Identify which cell holds the provided text, then report its (x, y) central coordinate. 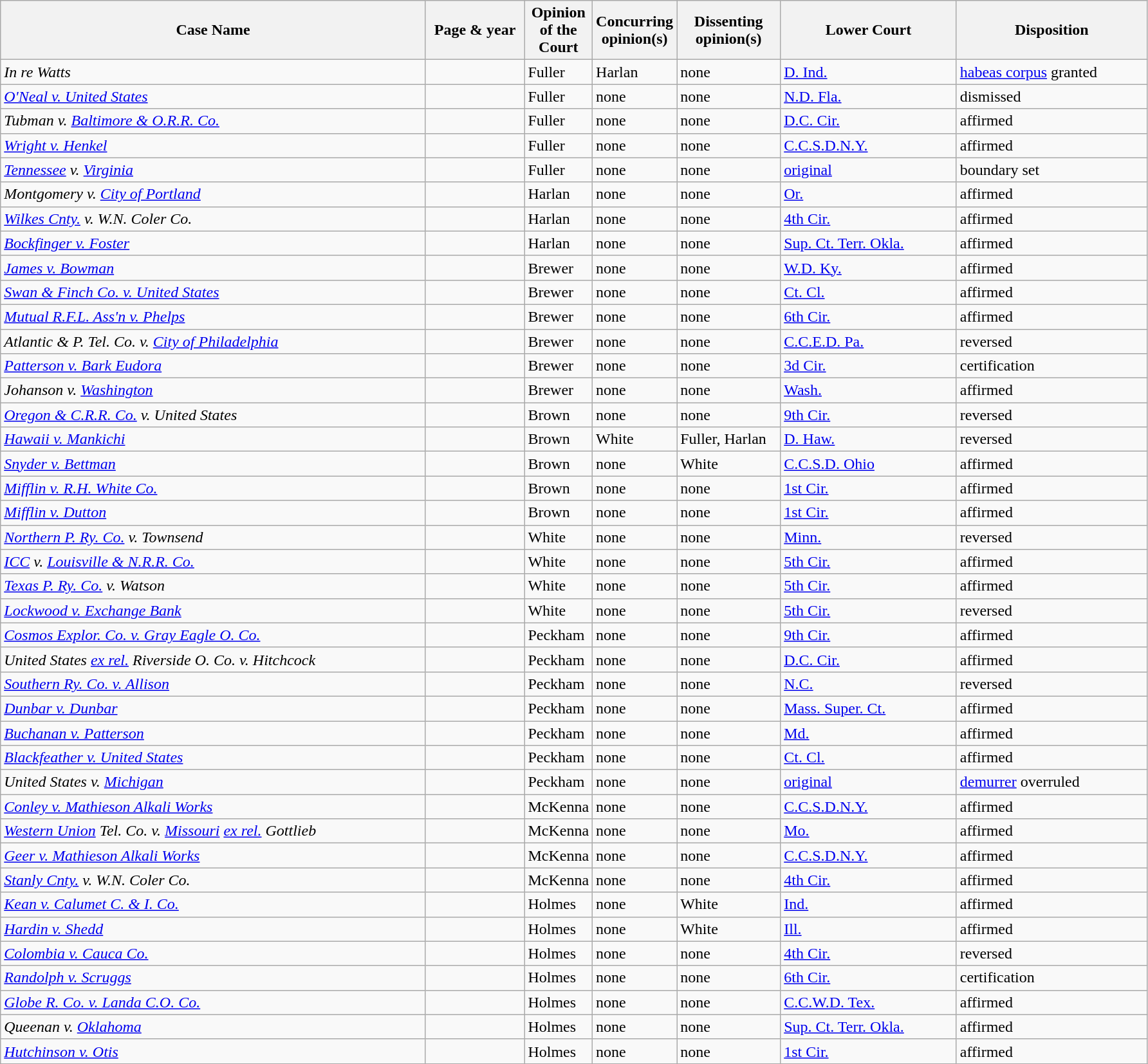
Swan & Finch Co. v. United States (214, 292)
Wash. (869, 390)
Opinion of the Court (559, 30)
Queenan v. Oklahoma (214, 1027)
Mo. (869, 831)
Disposition (1051, 30)
Case Name (214, 30)
O'Neal v. United States (214, 96)
Northern P. Ry. Co. v. Townsend (214, 537)
Tennessee v. Virginia (214, 170)
Johanson v. Washington (214, 390)
Ill. (869, 929)
C.C.W.D. Tex. (869, 1002)
Buchanan v. Patterson (214, 733)
Lockwood v. Exchange Bank (214, 610)
Atlantic & P. Tel. Co. v. City of Philadelphia (214, 342)
Southern Ry. Co. v. Allison (214, 684)
Md. (869, 733)
3d Cir. (869, 366)
C.C.E.D. Pa. (869, 342)
Concurring opinion(s) (634, 30)
D. Haw. (869, 439)
Ind. (869, 904)
Globe R. Co. v. Landa C.O. Co. (214, 1002)
C.C.S.D. Ohio (869, 464)
Western Union Tel. Co. v. Missouri ex rel. Gottlieb (214, 831)
In re Watts (214, 72)
N.D. Fla. (869, 96)
W.D. Ky. (869, 268)
Geer v. Mathieson Alkali Works (214, 856)
demurrer overruled (1051, 782)
Texas P. Ry. Co. v. Watson (214, 586)
James v. Bowman (214, 268)
Or. (869, 194)
Mifflin v. R.H. White Co. (214, 488)
N.C. (869, 684)
Dissenting opinion(s) (728, 30)
Wilkes Cnty. v. W.N. Coler Co. (214, 219)
Hardin v. Shedd (214, 929)
boundary set (1051, 170)
Page & year (475, 30)
United States ex rel. Riverside O. Co. v. Hitchcock (214, 659)
Randolph v. Scruggs (214, 978)
Hutchinson v. Otis (214, 1051)
Mutual R.F.L. Ass'n v. Phelps (214, 316)
Hawaii v. Mankichi (214, 439)
Snyder v. Bettman (214, 464)
Fuller, Harlan (728, 439)
United States v. Michigan (214, 782)
D. Ind. (869, 72)
Patterson v. Bark Eudora (214, 366)
Tubman v. Baltimore & O.R.R. Co. (214, 121)
Lower Court (869, 30)
Oregon & C.R.R. Co. v. United States (214, 415)
Conley v. Mathieson Alkali Works (214, 807)
Montgomery v. City of Portland (214, 194)
Colombia v. Cauca Co. (214, 953)
Minn. (869, 537)
Mass. Super. Ct. (869, 708)
Stanly Cnty. v. W.N. Coler Co. (214, 880)
habeas corpus granted (1051, 72)
Mifflin v. Dutton (214, 513)
Bockfinger v. Foster (214, 243)
Cosmos Explor. Co. v. Gray Eagle O. Co. (214, 635)
Blackfeather v. United States (214, 758)
dismissed (1051, 96)
ICC v. Louisville & N.R.R. Co. (214, 562)
Dunbar v. Dunbar (214, 708)
Wright v. Henkel (214, 145)
Kean v. Calumet C. & I. Co. (214, 904)
